Return (X, Y) of the center of cell containing provided text 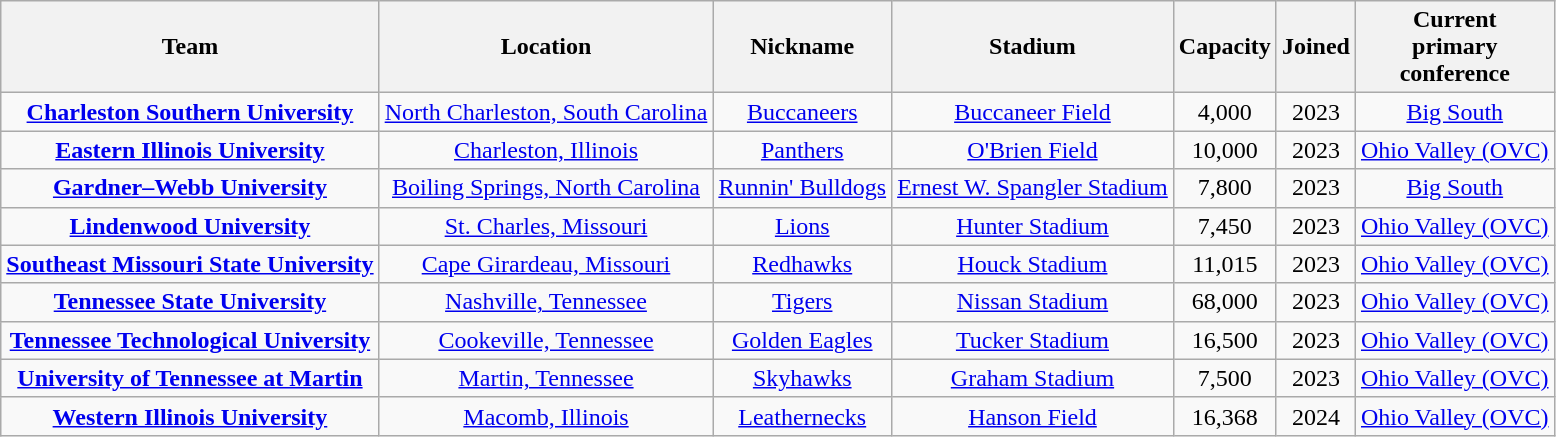
Runnin' Bulldogs (802, 188)
Charleston, Illinois (546, 150)
Southeast Missouri State University (190, 264)
Location (546, 47)
Tennessee State University (190, 302)
Capacity (1224, 47)
68,000 (1224, 302)
Buccaneer Field (1033, 112)
Leathernecks (802, 416)
Nashville, Tennessee (546, 302)
O'Brien Field (1033, 150)
Graham Stadium (1033, 378)
Houck Stadium (1033, 264)
7,500 (1224, 378)
Charleston Southern University (190, 112)
Tigers (802, 302)
Gardner–Webb University (190, 188)
11,015 (1224, 264)
Team (190, 47)
Tennessee Technological University (190, 340)
7,450 (1224, 226)
Ernest W. Spangler Stadium (1033, 188)
Stadium (1033, 47)
10,000 (1224, 150)
Redhawks (802, 264)
7,800 (1224, 188)
Golden Eagles (802, 340)
Joined (1316, 47)
Tucker Stadium (1033, 340)
Eastern Illinois University (190, 150)
University of Tennessee at Martin (190, 378)
Western Illinois University (190, 416)
North Charleston, South Carolina (546, 112)
Macomb, Illinois (546, 416)
4,000 (1224, 112)
Nissan Stadium (1033, 302)
Panthers (802, 150)
Nickname (802, 47)
Boiling Springs, North Carolina (546, 188)
Cape Girardeau, Missouri (546, 264)
Buccaneers (802, 112)
Hunter Stadium (1033, 226)
St. Charles, Missouri (546, 226)
16,500 (1224, 340)
Martin, Tennessee (546, 378)
2024 (1316, 416)
Skyhawks (802, 378)
Hanson Field (1033, 416)
Lions (802, 226)
Cookeville, Tennessee (546, 340)
Currentprimaryconference (1454, 47)
16,368 (1224, 416)
Lindenwood University (190, 226)
